Detect which cell encompasses the target text, then output its (x, y) center coordinate. 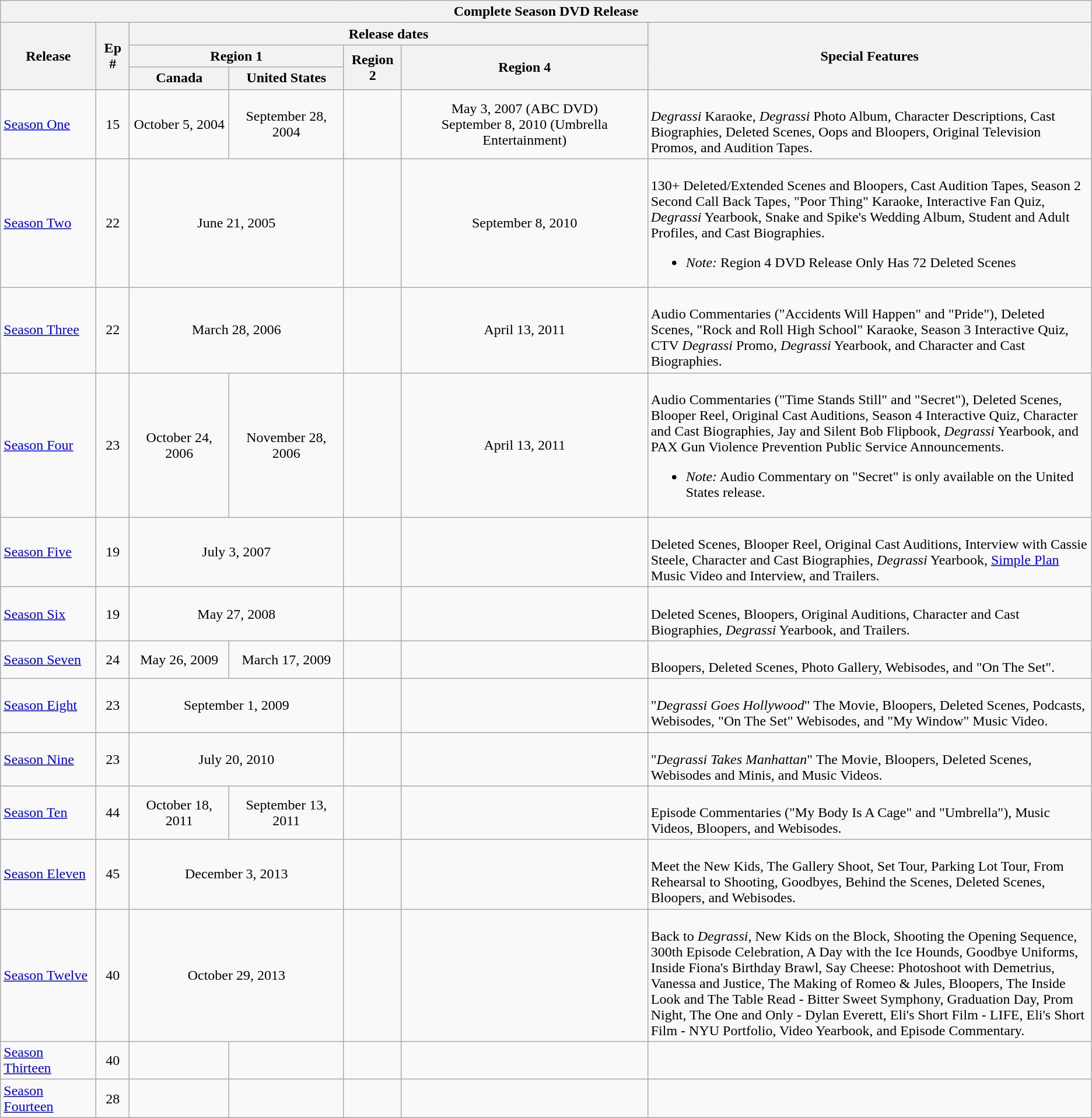
Release dates (388, 34)
"Degrassi Takes Manhattan" The Movie, Bloopers, Deleted Scenes, Webisodes and Minis, and Music Videos. (869, 759)
Episode Commentaries ("My Body Is A Cage" and "Umbrella"), Music Videos, Bloopers, and Webisodes. (869, 813)
March 28, 2006 (237, 330)
Season Four (48, 445)
Season Fourteen (48, 1099)
December 3, 2013 (237, 875)
September 1, 2009 (237, 705)
Season Five (48, 552)
Season One (48, 124)
May 27, 2008 (237, 614)
Release (48, 56)
Season Three (48, 330)
Season Nine (48, 759)
October 18, 2011 (180, 813)
September 13, 2011 (286, 813)
September 8, 2010 (524, 223)
Season Seven (48, 659)
Deleted Scenes, Bloopers, Original Auditions, Character and Cast Biographies, Degrassi Yearbook, and Trailers. (869, 614)
July 3, 2007 (237, 552)
Region 1 (237, 56)
Region 4 (524, 67)
15 (113, 124)
Season Six (48, 614)
Season Thirteen (48, 1060)
Special Features (869, 56)
Season Eight (48, 705)
March 17, 2009 (286, 659)
November 28, 2006 (286, 445)
May 26, 2009 (180, 659)
Complete Season DVD Release (546, 12)
"Degrassi Goes Hollywood" The Movie, Bloopers, Deleted Scenes, Podcasts, Webisodes, "On The Set" Webisodes, and "My Window" Music Video. (869, 705)
Region 2 (373, 67)
October 24, 2006 (180, 445)
28 (113, 1099)
Ep # (113, 56)
45 (113, 875)
44 (113, 813)
Season Eleven (48, 875)
Bloopers, Deleted Scenes, Photo Gallery, Webisodes, and "On The Set". (869, 659)
United States (286, 78)
Season Two (48, 223)
May 3, 2007 (ABC DVD)September 8, 2010 (Umbrella Entertainment) (524, 124)
Season Twelve (48, 975)
Season Ten (48, 813)
July 20, 2010 (237, 759)
September 28, 2004 (286, 124)
June 21, 2005 (237, 223)
October 29, 2013 (237, 975)
Canada (180, 78)
October 5, 2004 (180, 124)
24 (113, 659)
